Capture the cell that displays the provided text and extract its (X, Y) central coordinate. 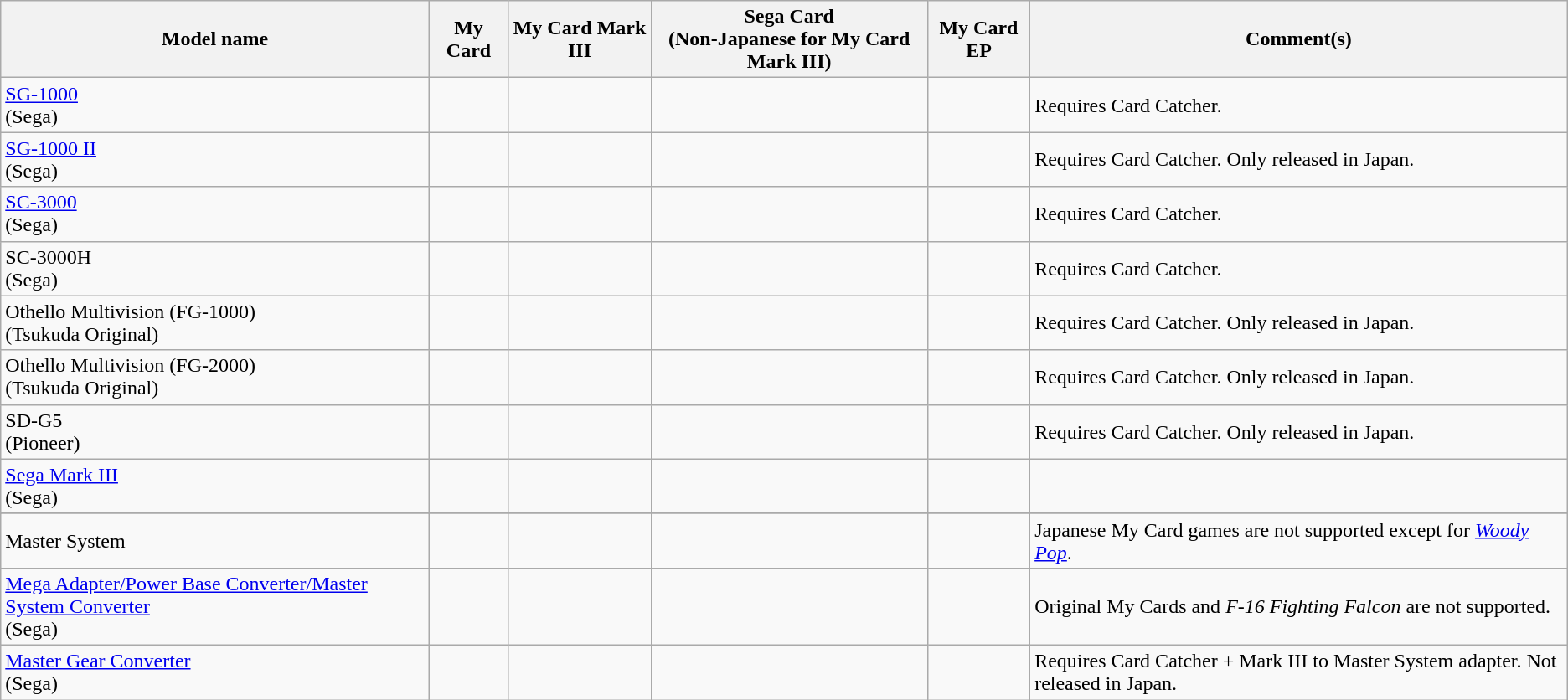
Sega Card(Non-Japanese for My Card Mark III) (789, 39)
My Card Mark III (580, 39)
Master System (214, 541)
Japanese My Card games are not supported except for Woody Pop. (1299, 541)
SG-1000(Sega) (214, 106)
SC-3000H(Sega) (214, 268)
Othello Multivision (FG-1000)(Tsukuda Original) (214, 323)
Requires Card Catcher + Mark III to Master System adapter. Not released in Japan. (1299, 672)
Othello Multivision (FG-2000)(Tsukuda Original) (214, 377)
Sega Mark III(Sega) (214, 486)
Mega Adapter/Power Base Converter/Master System Converter(Sega) (214, 606)
Comment(s) (1299, 39)
SD-G5(Pioneer) (214, 432)
SC-3000(Sega) (214, 214)
My Card (469, 39)
SG-1000 II(Sega) (214, 159)
Master Gear Converter(Sega) (214, 672)
Model name (214, 39)
My Card EP (978, 39)
Original My Cards and F-16 Fighting Falcon are not supported. (1299, 606)
